Provide the [x, y] coordinate of the cell's center where the given text is located.  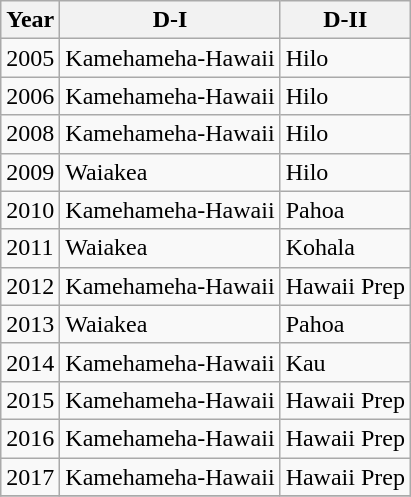
D-II [345, 20]
2016 [30, 438]
2014 [30, 362]
2009 [30, 172]
2008 [30, 134]
Kau [345, 362]
2011 [30, 248]
Year [30, 20]
2005 [30, 58]
2006 [30, 96]
2010 [30, 210]
2017 [30, 477]
2015 [30, 400]
2012 [30, 286]
Kohala [345, 248]
D-I [170, 20]
2013 [30, 324]
